Return (X, Y) of the center of cell containing provided text 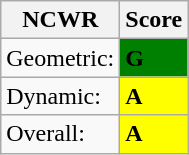
NCWR (60, 20)
Score (154, 20)
Overall: (60, 134)
Dynamic: (60, 96)
G (154, 58)
Geometric: (60, 58)
